Scan for the cell matching the given text and deliver its (x, y) coordinate at center. 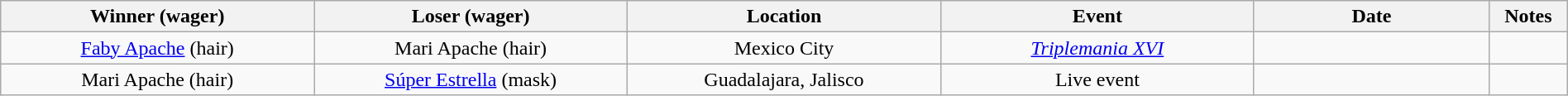
Triplemania XVI (1097, 48)
Date (1371, 17)
Location (784, 17)
Live event (1097, 79)
Event (1097, 17)
Mexico City (784, 48)
Guadalajara, Jalisco (784, 79)
Notes (1528, 17)
Loser (wager) (471, 17)
Súper Estrella (mask) (471, 79)
Faby Apache (hair) (157, 48)
Winner (wager) (157, 17)
